Identify which cell holds the provided text, then report its (x, y) central coordinate. 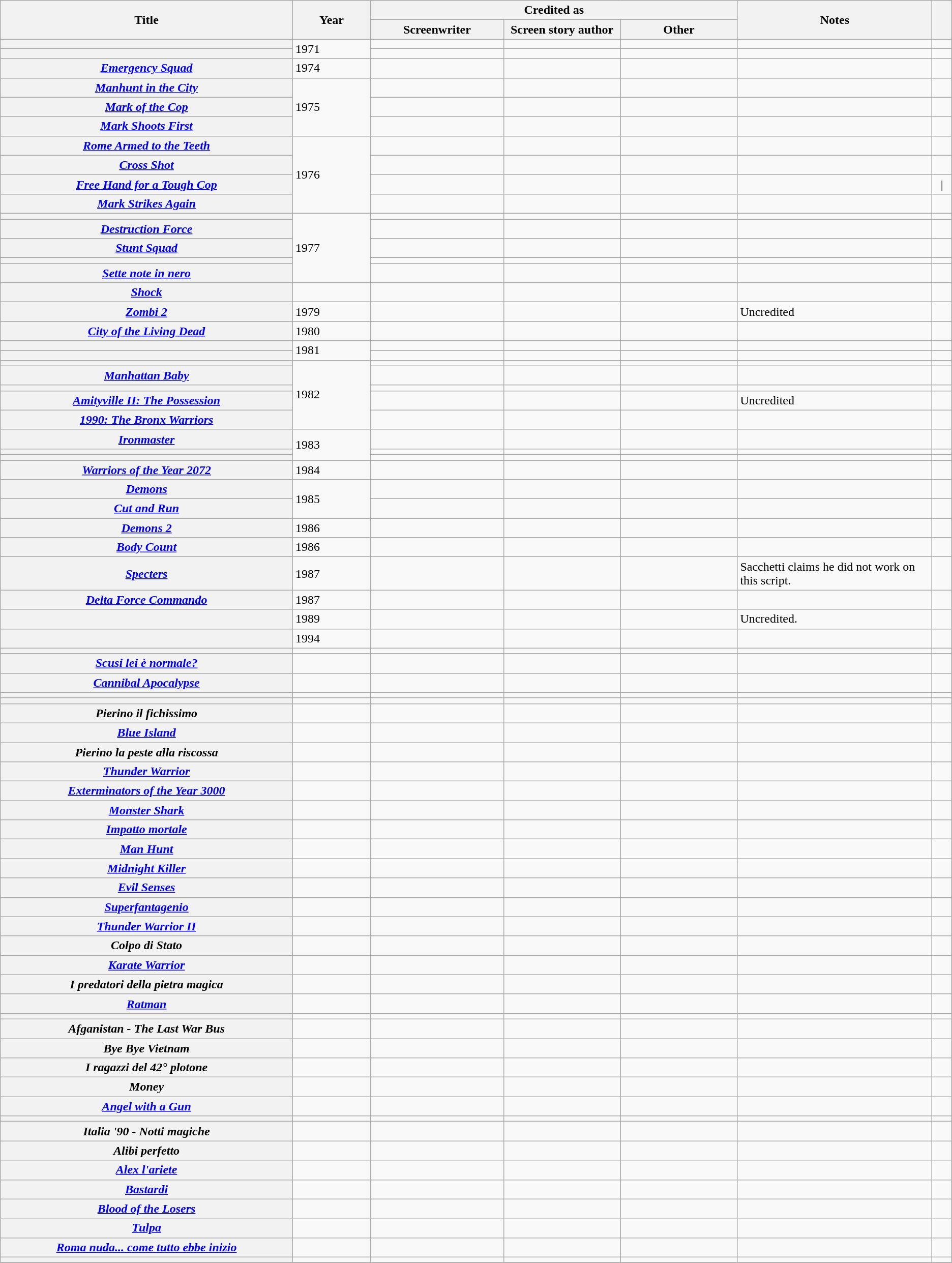
Blood of the Losers (146, 1209)
Title (146, 20)
Scusi lei è normale? (146, 663)
Rome Armed to the Teeth (146, 145)
Exterminators of the Year 3000 (146, 791)
Alex l'ariete (146, 1170)
1989 (332, 619)
Emergency Squad (146, 68)
Colpo di Stato (146, 946)
Tulpa (146, 1228)
Screenwriter (437, 30)
Mark Strikes Again (146, 203)
Alibi perfetto (146, 1151)
Stunt Squad (146, 248)
Italia '90 - Notti magiche (146, 1131)
Cannibal Apocalypse (146, 683)
Zombi 2 (146, 312)
Bastardi (146, 1189)
Sacchetti claims he did not work on this script. (835, 574)
Karate Warrior (146, 965)
Body Count (146, 547)
Sette note in nero (146, 273)
I ragazzi del 42° plotone (146, 1068)
Pierino la peste alla riscossa (146, 752)
Evil Senses (146, 888)
Year (332, 20)
Free Hand for a Tough Cop (146, 184)
Shock (146, 292)
Angel with a Gun (146, 1106)
Money (146, 1087)
| (942, 184)
1982 (332, 395)
1984 (332, 469)
Superfantagenio (146, 907)
Impatto mortale (146, 830)
Bye Bye Vietnam (146, 1048)
Demons 2 (146, 528)
Amityville II: The Possession (146, 400)
1983 (332, 445)
Ironmaster (146, 439)
Credited as (554, 10)
Demons (146, 489)
Roma nuda... come tutto ebbe inizio (146, 1247)
Monster Shark (146, 810)
Afganistan - The Last War Bus (146, 1029)
1980 (332, 331)
Mark of the Cop (146, 107)
Uncredited. (835, 619)
1990: The Bronx Warriors (146, 420)
1979 (332, 312)
Man Hunt (146, 849)
Mark Shoots First (146, 126)
Blue Island (146, 732)
Warriors of the Year 2072 (146, 469)
1976 (332, 174)
Pierino il fichissimo (146, 713)
1977 (332, 248)
Other (679, 30)
I predatori della pietra magica (146, 984)
Notes (835, 20)
Screen story author (562, 30)
Thunder Warrior (146, 772)
Specters (146, 574)
Ratman (146, 1004)
Cross Shot (146, 165)
1974 (332, 68)
Thunder Warrior II (146, 926)
Cut and Run (146, 509)
1975 (332, 107)
Midnight Killer (146, 868)
1985 (332, 499)
1981 (332, 350)
1994 (332, 638)
Delta Force Commando (146, 600)
City of the Living Dead (146, 331)
Manhattan Baby (146, 375)
Manhunt in the City (146, 87)
1971 (332, 49)
Destruction Force (146, 228)
